Find where the given text appears and provide that cell's center as (X, Y) coordinate. 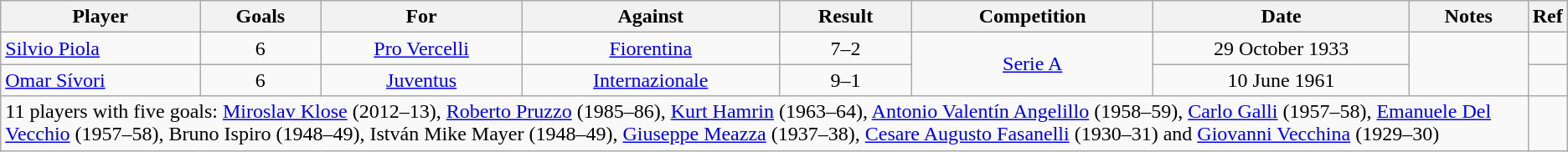
Against (650, 17)
For (421, 17)
9–1 (845, 80)
Player (101, 17)
Fiorentina (650, 48)
Result (845, 17)
Ref (1548, 17)
7–2 (845, 48)
Pro Vercelli (421, 48)
Silvio Piola (101, 48)
Notes (1468, 17)
29 October 1933 (1282, 48)
Goals (260, 17)
Competition (1033, 17)
10 June 1961 (1282, 80)
Juventus (421, 80)
Serie A (1033, 64)
Omar Sívori (101, 80)
Internazionale (650, 80)
Date (1282, 17)
